Return (x, y) of the center of cell containing provided text 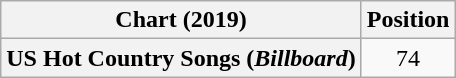
Chart (2019) (181, 20)
US Hot Country Songs (Billboard) (181, 58)
74 (408, 58)
Position (408, 20)
